Extract the (x, y) coordinate from the center of the cell holding the provided text.  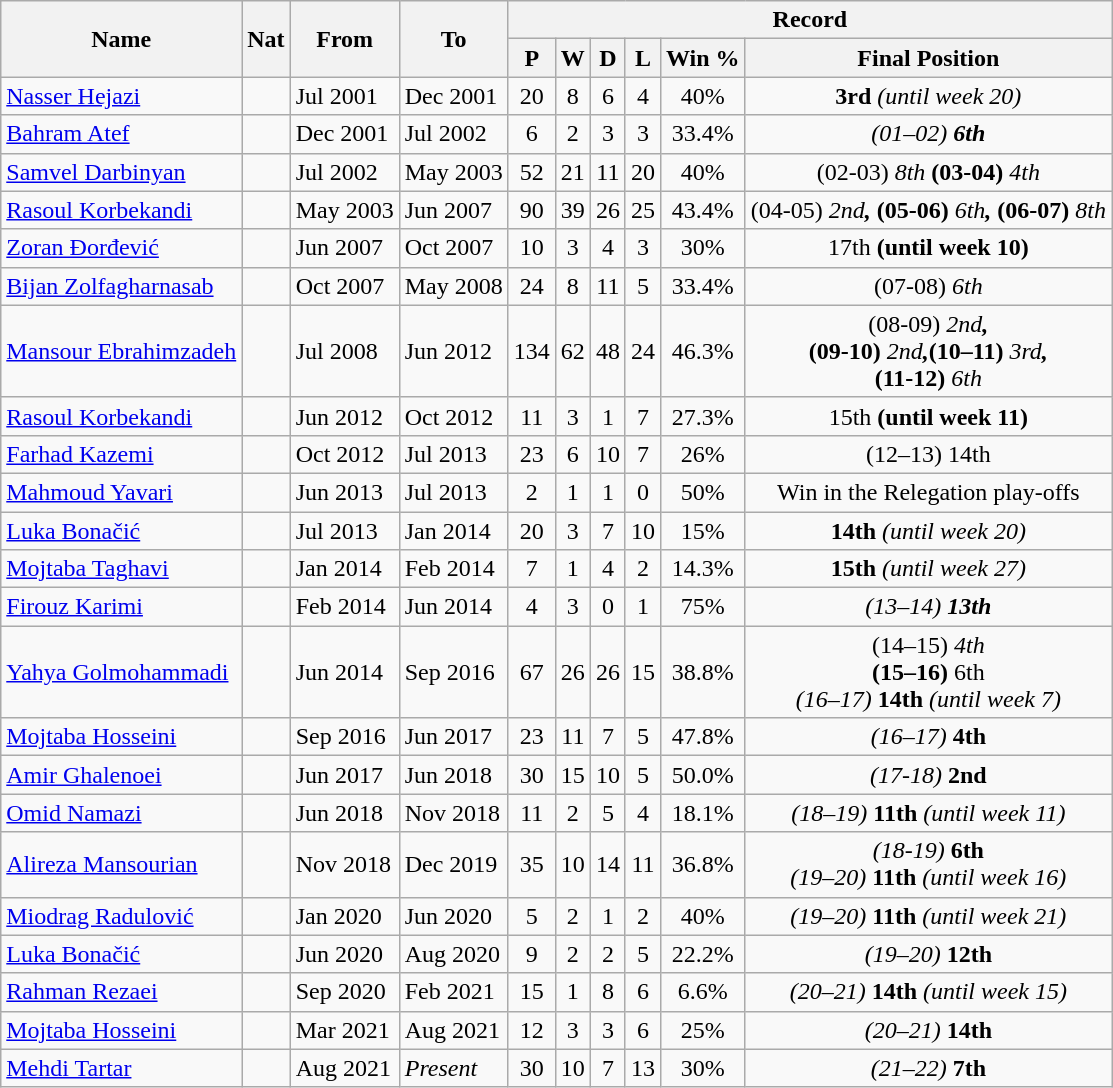
Amir Ghalenoei (122, 775)
To (454, 39)
26% (702, 454)
Nat (266, 39)
48 (608, 351)
(18–19) 11th (until week 11) (928, 813)
13 (642, 1068)
15th (until week 27) (928, 569)
Name (122, 39)
(21–22) 7th (928, 1068)
22.2% (702, 954)
Bijan Zolfagharnasab (122, 286)
15th (until week 11) (928, 416)
134 (532, 351)
(14–15) 4th(15–16) 6th(16–17) 14th (until week 7) (928, 672)
Mansour Ebrahimzadeh (122, 351)
43.4% (702, 210)
(19–20) 12th (928, 954)
Final Position (928, 58)
Zoran Đorđević (122, 248)
Yahya Golmohammadi (122, 672)
Dec 2019 (454, 864)
Win % (702, 58)
17th (until week 10) (928, 248)
47.8% (702, 737)
67 (532, 672)
14.3% (702, 569)
75% (702, 607)
W (572, 58)
(02-03) 8th (03-04) 4th (928, 172)
(13–14) 13th (928, 607)
15% (702, 531)
Record (810, 20)
(17-18) 2nd (928, 775)
Alireza Mansourian (122, 864)
52 (532, 172)
Omid Namazi (122, 813)
14th (until week 20) (928, 531)
Samvel Darbinyan (122, 172)
27.3% (702, 416)
Mehdi Tartar (122, 1068)
Present (454, 1068)
Firouz Karimi (122, 607)
(20–21) 14th (928, 1030)
(04-05) 2nd, (05-06) 6th, (06-07) 8th (928, 210)
6.6% (702, 992)
(19–20) 11th (until week 21) (928, 916)
38.8% (702, 672)
Mahmoud Yavari (122, 492)
50.0% (702, 775)
Win in the Relegation play-offs (928, 492)
Sep 2020 (344, 992)
18.1% (702, 813)
36.8% (702, 864)
Jul 2001 (344, 96)
(16–17) 4th (928, 737)
90 (532, 210)
From (344, 39)
(07-08) 6th (928, 286)
Jun 2013 (344, 492)
Jan 2020 (344, 916)
62 (572, 351)
Bahram Atef (122, 134)
12 (532, 1030)
(01–02) 6th (928, 134)
14 (608, 864)
Miodrag Radulović (122, 916)
Aug 2020 (454, 954)
50% (702, 492)
Jul 2008 (344, 351)
L (642, 58)
25 (642, 210)
Nasser Hejazi (122, 96)
D (608, 58)
9 (532, 954)
Farhad Kazemi (122, 454)
(08-09) 2nd,(09-10) 2nd,(10–11) 3rd,(11-12) 6th (928, 351)
(12–13) 14th (928, 454)
Mojtaba Taghavi (122, 569)
3rd (until week 20) (928, 96)
Mar 2021 (344, 1030)
35 (532, 864)
46.3% (702, 351)
21 (572, 172)
(18-19) 6th(19–20) 11th (until week 16) (928, 864)
39 (572, 210)
Feb 2021 (454, 992)
May 2008 (454, 286)
(20–21) 14th (until week 15) (928, 992)
Rahman Rezaei (122, 992)
P (532, 58)
25% (702, 1030)
